Output the [X, Y] coordinate of the center of the cell containing the given text.  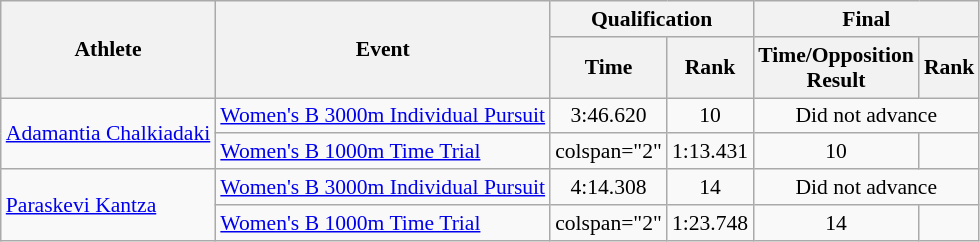
3:46.620 [608, 116]
1:23.748 [710, 223]
Paraskevi Kantza [108, 204]
Time/OppositionResult [836, 68]
Qualification [652, 19]
Time [608, 68]
Athlete [108, 50]
Final [866, 19]
Adamantia Chalkiadaki [108, 134]
4:14.308 [608, 187]
1:13.431 [710, 152]
Event [382, 50]
